Identify which cell holds the provided text, then report its (X, Y) central coordinate. 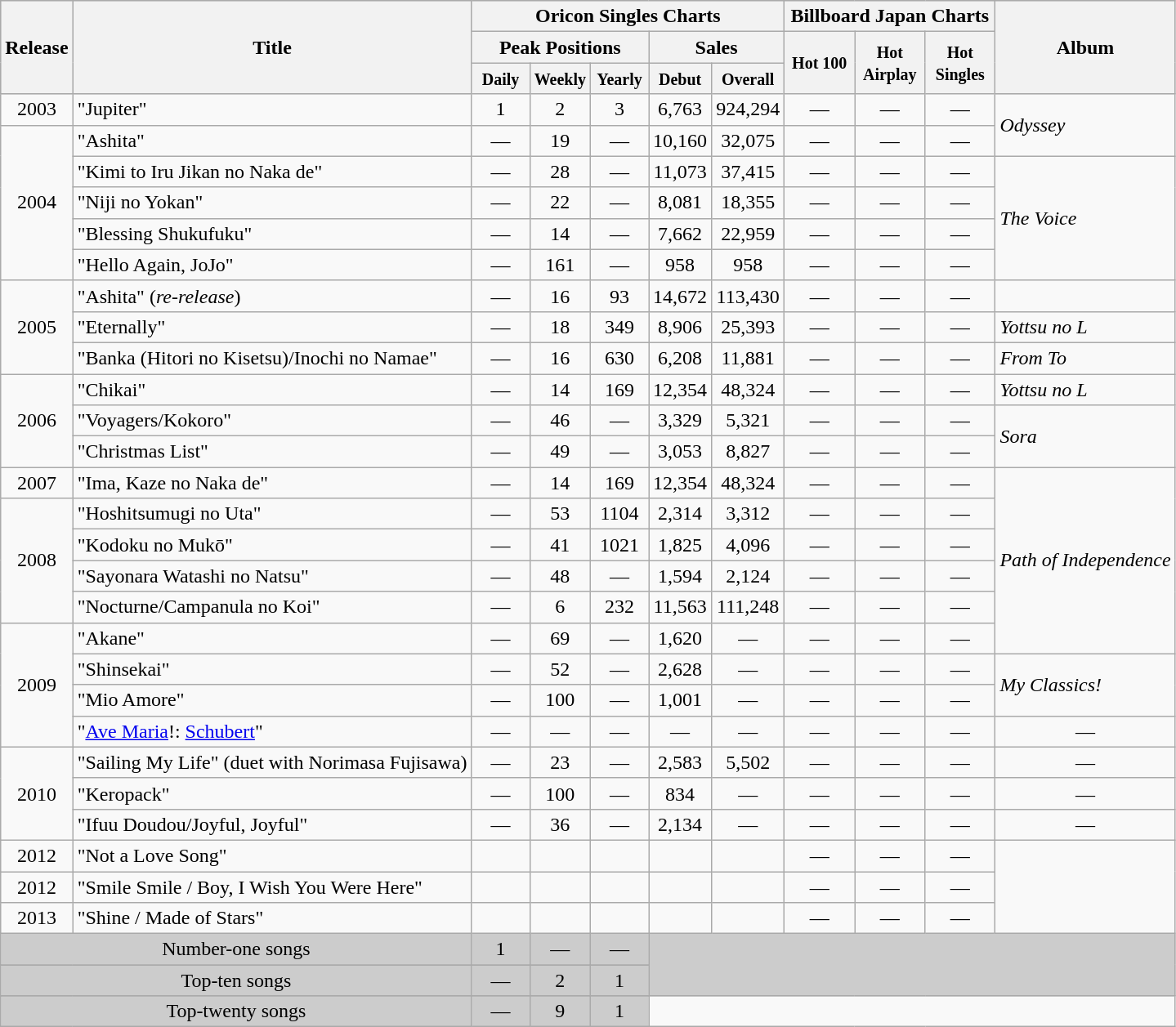
52 (560, 669)
Daily (500, 78)
6,208 (680, 358)
"Eternally" (272, 327)
18,355 (749, 203)
"Sailing My Life" (duet with Norimasa Fujisawa) (272, 762)
46 (560, 421)
6,763 (680, 109)
22,959 (749, 234)
2013 (37, 918)
48 (560, 576)
"Niji no Yokan" (272, 203)
"Mio Amore" (272, 700)
"Smile Smile / Boy, I Wish You Were Here" (272, 886)
"Not a Love Song" (272, 855)
Title (272, 47)
Number-one songs (236, 949)
Billboard Japan Charts (890, 16)
22 (560, 203)
2008 (37, 560)
"Kimi to Iru Jikan no Naka de" (272, 172)
Weekly (560, 78)
2,314 (680, 514)
"Hoshitsumugi no Uta" (272, 514)
924,294 (749, 109)
10,160 (680, 141)
2003 (37, 109)
4,096 (749, 545)
"Ifuu Doudou/Joyful, Joyful" (272, 824)
"Sayonara Watashi no Natsu" (272, 576)
7,662 (680, 234)
"Keropack" (272, 793)
9 (560, 1011)
28 (560, 172)
"Nocturne/Campanula no Koi" (272, 607)
41 (560, 545)
834 (680, 793)
18 (560, 327)
1,825 (680, 545)
3 (619, 109)
Overall (749, 78)
23 (560, 762)
"Shinsekai" (272, 669)
1,001 (680, 700)
69 (560, 638)
"Shine / Made of Stars" (272, 918)
1104 (619, 514)
2,134 (680, 824)
Hot Airplay (890, 63)
"Ave Maria!: Schubert" (272, 731)
11,563 (680, 607)
From To (1085, 358)
2009 (37, 685)
53 (560, 514)
Oricon Singles Charts (628, 16)
2,583 (680, 762)
49 (560, 452)
Yearly (619, 78)
Odyssey (1085, 125)
"Ashita" (272, 141)
3,312 (749, 514)
37,415 (749, 172)
8,827 (749, 452)
"Voyagers/Kokoro" (272, 421)
5,502 (749, 762)
111,248 (749, 607)
"Kodoku no Mukō" (272, 545)
2006 (37, 421)
Sora (1085, 436)
"Jupiter" (272, 109)
2007 (37, 483)
2005 (37, 327)
"Christmas List" (272, 452)
232 (619, 607)
8,081 (680, 203)
36 (560, 824)
"Akane" (272, 638)
19 (560, 141)
11,881 (749, 358)
Sales (717, 47)
Top-twenty songs (236, 1011)
1,594 (680, 576)
Album (1085, 47)
Path of Independence (1085, 560)
"Chikai" (272, 390)
3,329 (680, 421)
161 (560, 265)
Debut (680, 78)
"Ima, Kaze no Naka de" (272, 483)
2,628 (680, 669)
"Ashita" (re-release) (272, 296)
349 (619, 327)
Peak Positions (561, 47)
11,073 (680, 172)
8,906 (680, 327)
1,620 (680, 638)
93 (619, 296)
"Blessing Shukufuku" (272, 234)
Release (37, 47)
25,393 (749, 327)
32,075 (749, 141)
6 (560, 607)
2,124 (749, 576)
Hot Singles (960, 63)
"Hello Again, JoJo" (272, 265)
2010 (37, 793)
My Classics! (1085, 685)
630 (619, 358)
"Banka (Hitori no Kisetsu)/Inochi no Namae" (272, 358)
3,053 (680, 452)
Hot 100 (820, 63)
The Voice (1085, 218)
Top-ten songs (236, 980)
14,672 (680, 296)
1021 (619, 545)
5,321 (749, 421)
113,430 (749, 296)
2004 (37, 203)
